Extract the [x, y] coordinate from the center of the cell holding the provided text.  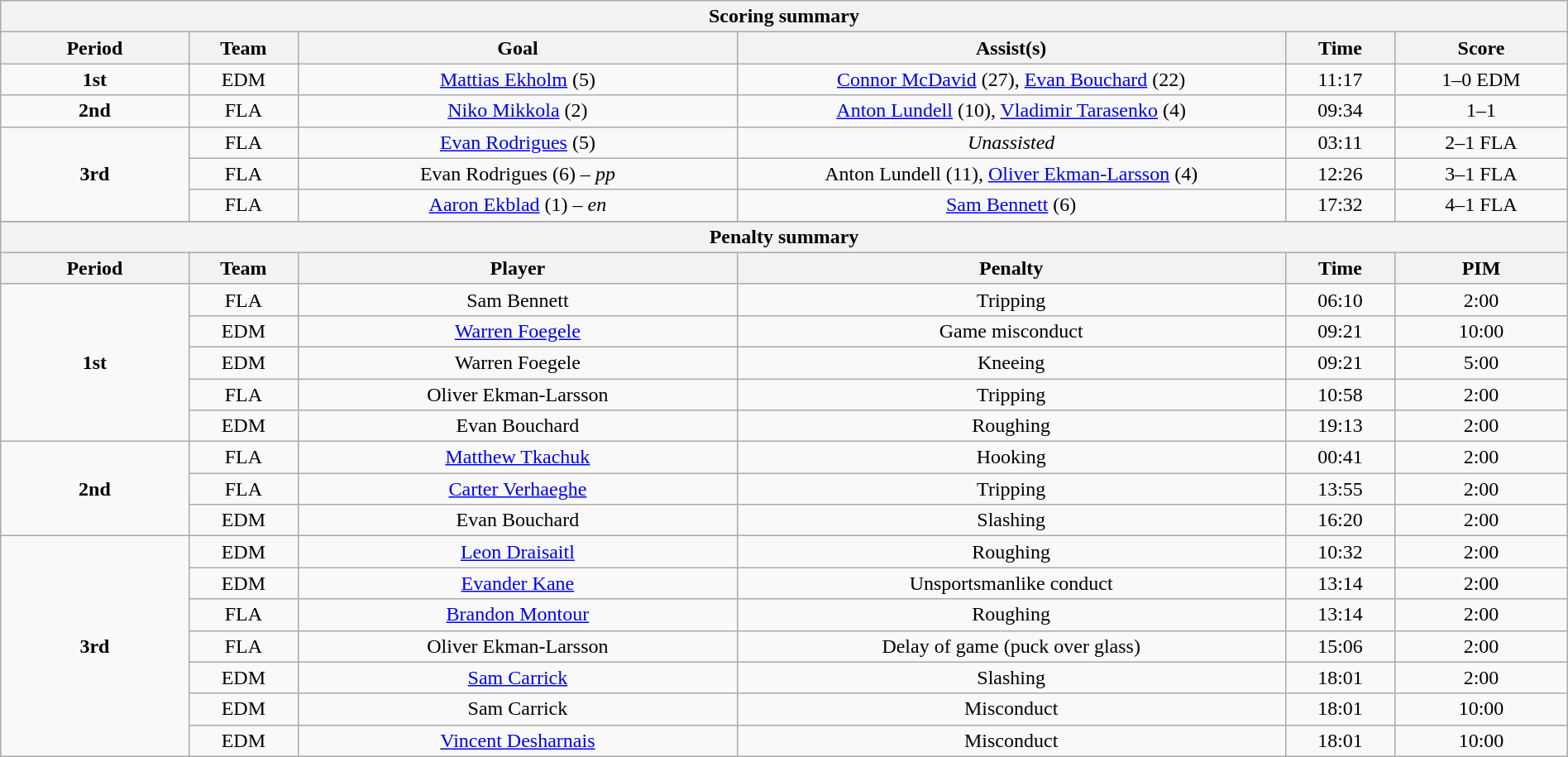
11:17 [1340, 79]
3–1 FLA [1481, 174]
19:13 [1340, 426]
1–0 EDM [1481, 79]
Evan Rodrigues (5) [518, 142]
2–1 FLA [1481, 142]
Delay of game (puck over glass) [1011, 646]
16:20 [1340, 520]
Aaron Ekblad (1) – en [518, 205]
15:06 [1340, 646]
13:55 [1340, 489]
Kneeing [1011, 362]
Hooking [1011, 458]
Evan Rodrigues (6) – pp [518, 174]
Anton Lundell (11), Oliver Ekman-Larsson (4) [1011, 174]
Sam Bennett [518, 299]
Mattias Ekholm (5) [518, 79]
06:10 [1340, 299]
5:00 [1481, 362]
Unsportsmanlike conduct [1011, 583]
Penalty summary [784, 237]
4–1 FLA [1481, 205]
03:11 [1340, 142]
10:58 [1340, 395]
Evander Kane [518, 583]
09:34 [1340, 111]
Carter Verhaeghe [518, 489]
17:32 [1340, 205]
Goal [518, 48]
00:41 [1340, 458]
10:32 [1340, 552]
PIM [1481, 268]
Brandon Montour [518, 615]
Matthew Tkachuk [518, 458]
1–1 [1481, 111]
Unassisted [1011, 142]
12:26 [1340, 174]
Penalty [1011, 268]
Connor McDavid (27), Evan Bouchard (22) [1011, 79]
Niko Mikkola (2) [518, 111]
Vincent Desharnais [518, 740]
Score [1481, 48]
Anton Lundell (10), Vladimir Tarasenko (4) [1011, 111]
Sam Bennett (6) [1011, 205]
Leon Draisaitl [518, 552]
Game misconduct [1011, 331]
Player [518, 268]
Scoring summary [784, 17]
Assist(s) [1011, 48]
